Search for the cell housing the specified text and yield its (x, y) center coordinate. 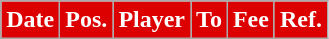
Fee (250, 20)
Ref. (300, 20)
Player (152, 20)
Pos. (86, 20)
Date (30, 20)
To (210, 20)
